Identify which cell holds the provided text, then report its (x, y) central coordinate. 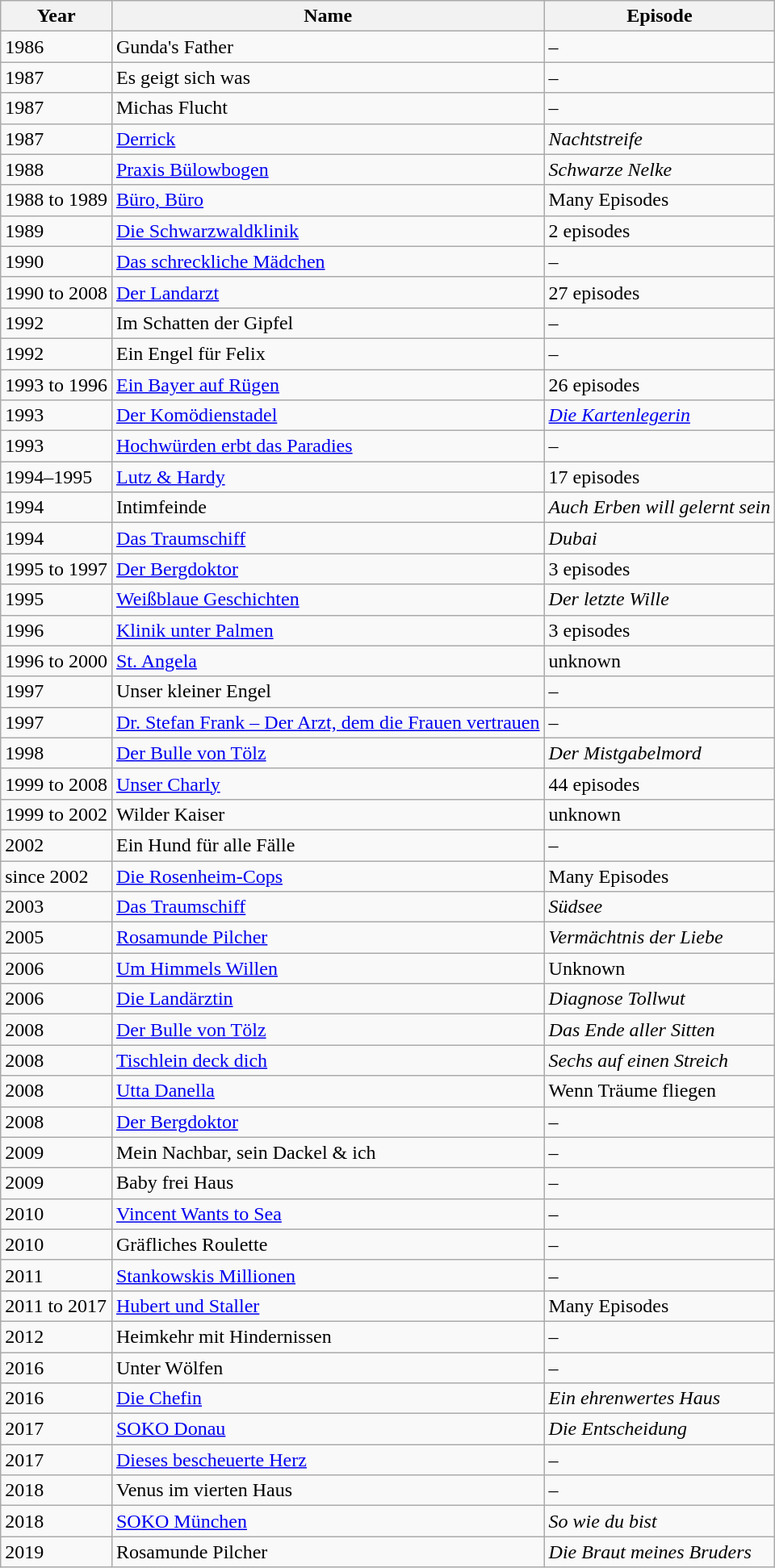
Südsee (660, 907)
SOKO München (328, 1521)
1988 (57, 169)
Das schreckliche Mädchen (328, 261)
Um Himmels Willen (328, 968)
2011 (57, 1275)
17 episodes (660, 477)
Weißblaue Geschichten (328, 600)
Klinik unter Palmen (328, 630)
Der Komödienstadel (328, 416)
St. Angela (328, 661)
1998 (57, 753)
Dieses bescheuerte Herz (328, 1460)
Unter Wölfen (328, 1368)
Praxis Bülowbogen (328, 169)
Die Landärztin (328, 999)
1994–1995 (57, 477)
Vincent Wants to Sea (328, 1214)
Sechs auf einen Streich (660, 1060)
27 episodes (660, 292)
Die Braut meines Bruders (660, 1552)
SOKO Donau (328, 1429)
1995 to 1997 (57, 569)
Wenn Träume fliegen (660, 1091)
Year (57, 16)
Tischlein deck dich (328, 1060)
Derrick (328, 139)
So wie du bist (660, 1521)
Auch Erben will gelernt sein (660, 508)
1999 to 2008 (57, 784)
Der Mistgabelmord (660, 753)
Schwarze Nelke (660, 169)
2 episodes (660, 231)
since 2002 (57, 876)
Die Rosenheim-Cops (328, 876)
Dr. Stefan Frank – Der Arzt, dem die Frauen vertrauen (328, 722)
Lutz & Hardy (328, 477)
Venus im vierten Haus (328, 1491)
26 episodes (660, 385)
Name (328, 16)
Intimfeinde (328, 508)
Ein Bayer auf Rügen (328, 385)
Büro, Büro (328, 200)
Baby frei Haus (328, 1183)
1993 to 1996 (57, 385)
Diagnose Tollwut (660, 999)
1996 to 2000 (57, 661)
Unknown (660, 968)
Der Landarzt (328, 292)
1996 (57, 630)
Wilder Kaiser (328, 814)
1986 (57, 47)
2002 (57, 845)
Die Entscheidung (660, 1429)
2011 to 2017 (57, 1306)
Stankowskis Millionen (328, 1275)
1988 to 1989 (57, 200)
Ein ehrenwertes Haus (660, 1399)
Ein Hund für alle Fälle (328, 845)
Hubert und Staller (328, 1306)
Mein Nachbar, sein Dackel & ich (328, 1152)
1989 (57, 231)
1990 to 2008 (57, 292)
Heimkehr mit Hindernissen (328, 1336)
Gräfliches Roulette (328, 1244)
1990 (57, 261)
Es geigt sich was (328, 77)
Der letzte Wille (660, 600)
2003 (57, 907)
Die Schwarzwaldklinik (328, 231)
Unser Charly (328, 784)
Episode (660, 16)
Im Schatten der Gipfel (328, 323)
1995 (57, 600)
1999 to 2002 (57, 814)
44 episodes (660, 784)
2012 (57, 1336)
Utta Danella (328, 1091)
2019 (57, 1552)
Michas Flucht (328, 108)
Ein Engel für Felix (328, 353)
Die Kartenlegerin (660, 416)
Hochwürden erbt das Paradies (328, 446)
Nachtstreife (660, 139)
2005 (57, 938)
Gunda's Father (328, 47)
Das Ende aller Sitten (660, 1030)
Die Chefin (328, 1399)
Unser kleiner Engel (328, 692)
Dubai (660, 538)
Vermächtnis der Liebe (660, 938)
